Identify which cell holds the provided text, then report its (x, y) central coordinate. 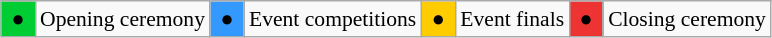
Event finals (512, 19)
Event competitions (332, 19)
Closing ceremony (687, 19)
Opening ceremony (122, 19)
